From the cell containing the given text, extract its center point as [x, y] coordinate. 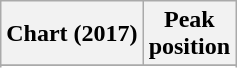
Peakposition [189, 34]
Chart (2017) [72, 34]
